Detect which cell encompasses the target text, then output its [x, y] center coordinate. 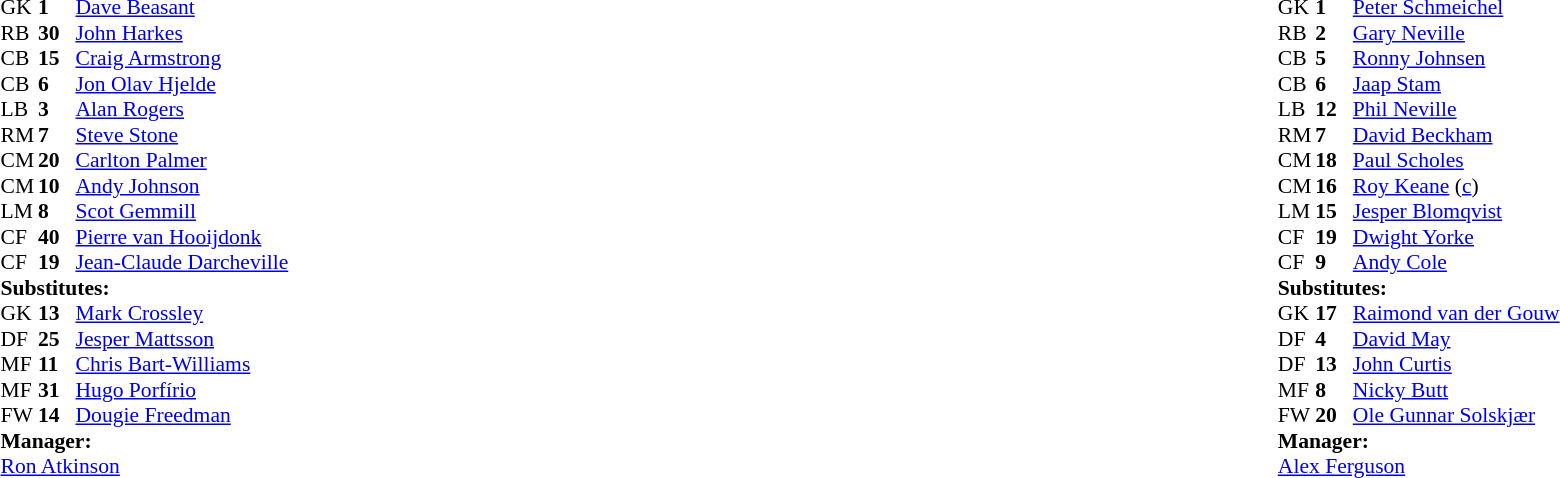
Jean-Claude Darcheville [182, 263]
David Beckham [1456, 135]
10 [57, 186]
David May [1456, 339]
Paul Scholes [1456, 161]
Jesper Mattsson [182, 339]
31 [57, 390]
Andy Johnson [182, 186]
Jesper Blomqvist [1456, 211]
Nicky Butt [1456, 390]
Roy Keane (c) [1456, 186]
Chris Bart-Williams [182, 365]
40 [57, 237]
Mark Crossley [182, 313]
Carlton Palmer [182, 161]
Scot Gemmill [182, 211]
17 [1334, 313]
Pierre van Hooijdonk [182, 237]
3 [57, 109]
Hugo Porfírio [182, 390]
Ronny Johnsen [1456, 59]
18 [1334, 161]
Alan Rogers [182, 109]
11 [57, 365]
Gary Neville [1456, 33]
5 [1334, 59]
Andy Cole [1456, 263]
9 [1334, 263]
4 [1334, 339]
14 [57, 415]
Ole Gunnar Solskjær [1456, 415]
Jaap Stam [1456, 84]
12 [1334, 109]
30 [57, 33]
2 [1334, 33]
Dougie Freedman [182, 415]
John Harkes [182, 33]
Raimond van der Gouw [1456, 313]
Phil Neville [1456, 109]
Dwight Yorke [1456, 237]
25 [57, 339]
Jon Olav Hjelde [182, 84]
John Curtis [1456, 365]
Craig Armstrong [182, 59]
16 [1334, 186]
Steve Stone [182, 135]
